Search for the cell housing the specified text and yield its [X, Y] center coordinate. 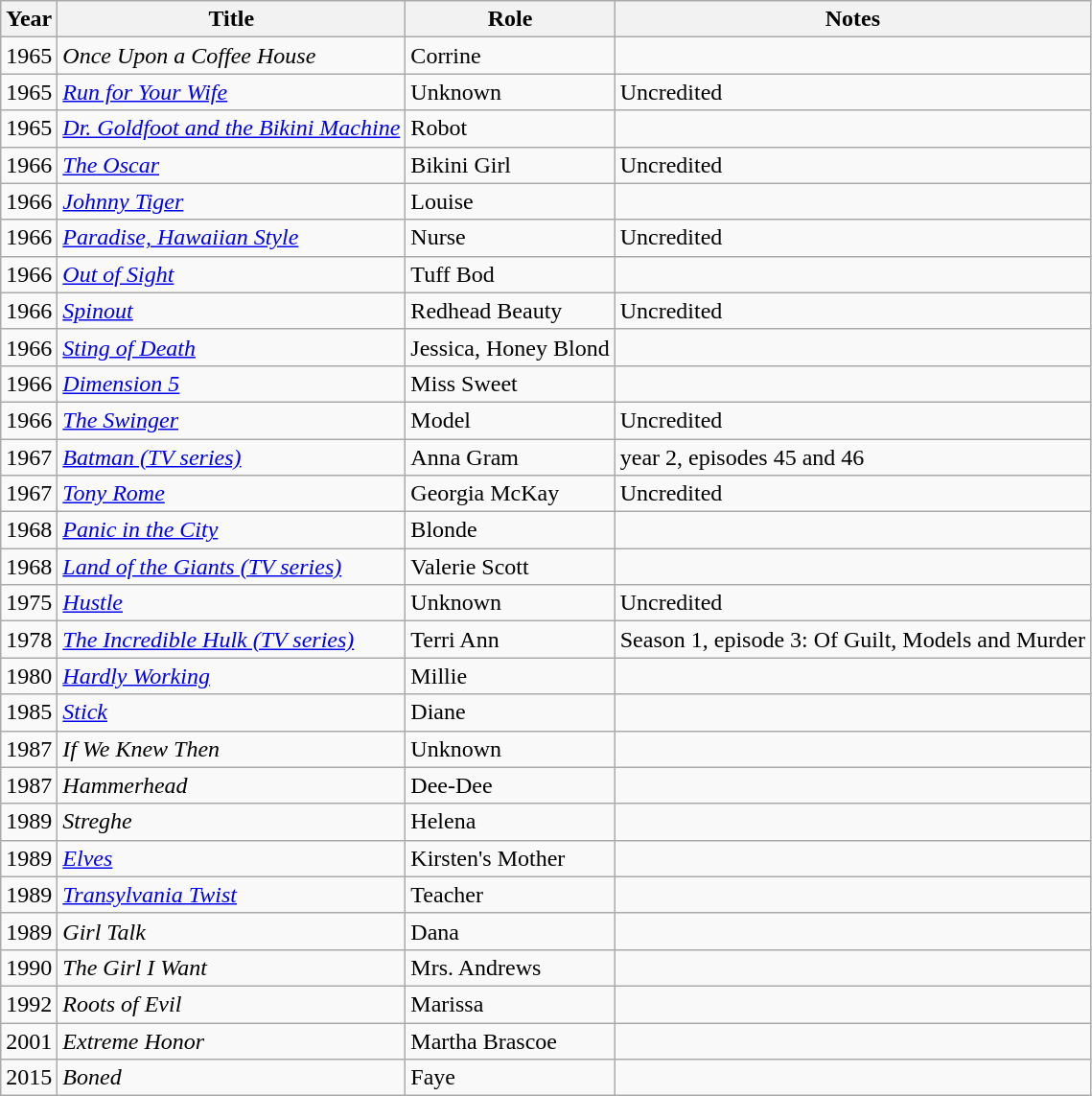
Martha Brascoe [510, 1040]
Model [510, 420]
Once Upon a Coffee House [232, 56]
Georgia McKay [510, 494]
Season 1, episode 3: Of Guilt, Models and Murder [852, 640]
Nurse [510, 238]
Run for Your Wife [232, 92]
Miss Sweet [510, 384]
Notes [852, 19]
Boned [232, 1078]
Valerie Scott [510, 567]
Millie [510, 676]
Bikini Girl [510, 165]
Jessica, Honey Blond [510, 347]
The Swinger [232, 420]
Dr. Goldfoot and the Bikini Machine [232, 128]
Diane [510, 712]
Girl Talk [232, 931]
Dee-Dee [510, 785]
Extreme Honor [232, 1040]
Sting of Death [232, 347]
Corrine [510, 56]
Dana [510, 931]
Streghe [232, 822]
2015 [29, 1078]
Blonde [510, 530]
Redhead Beauty [510, 311]
Elves [232, 858]
1978 [29, 640]
Robot [510, 128]
Faye [510, 1078]
The Incredible Hulk (TV series) [232, 640]
Stick [232, 712]
1990 [29, 968]
Hardly Working [232, 676]
Louise [510, 201]
Spinout [232, 311]
The Girl I Want [232, 968]
Tuff Bod [510, 274]
Paradise, Hawaiian Style [232, 238]
Title [232, 19]
Land of the Giants (TV series) [232, 567]
1992 [29, 1004]
2001 [29, 1040]
year 2, episodes 45 and 46 [852, 457]
Year [29, 19]
Hustle [232, 603]
Roots of Evil [232, 1004]
Anna Gram [510, 457]
1980 [29, 676]
Kirsten's Mother [510, 858]
Out of Sight [232, 274]
Hammerhead [232, 785]
Helena [510, 822]
Marissa [510, 1004]
Panic in the City [232, 530]
Mrs. Andrews [510, 968]
The Oscar [232, 165]
Dimension 5 [232, 384]
Role [510, 19]
Batman (TV series) [232, 457]
Terri Ann [510, 640]
Teacher [510, 895]
Tony Rome [232, 494]
If We Knew Then [232, 749]
Johnny Tiger [232, 201]
1975 [29, 603]
Transylvania Twist [232, 895]
1985 [29, 712]
